Find where the given text appears and provide that cell's center as [X, Y] coordinate. 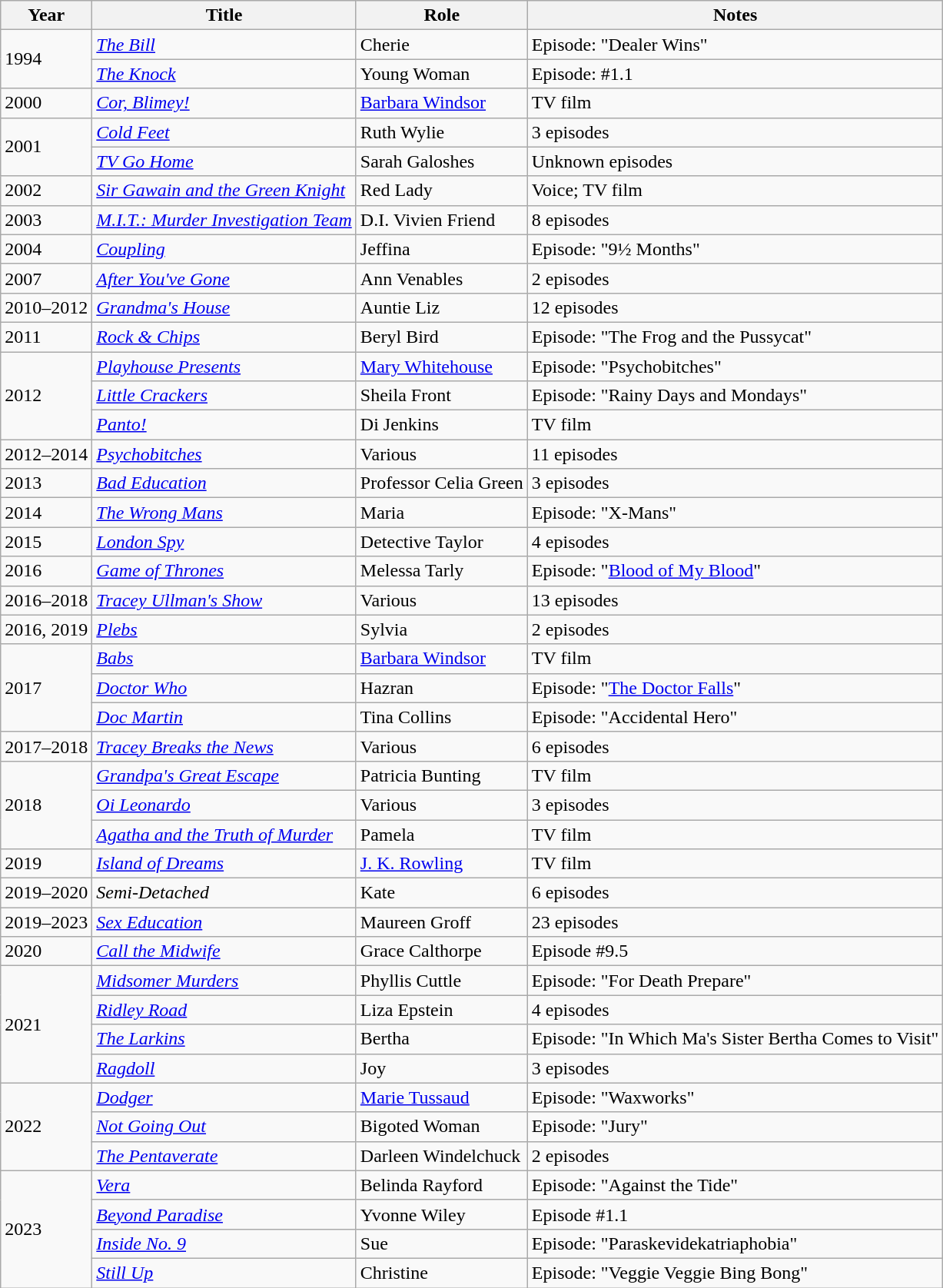
Coupling [224, 249]
1994 [46, 59]
Sex Education [224, 922]
2003 [46, 220]
Hazran [441, 688]
2007 [46, 278]
Professor Celia Green [441, 483]
Notes [735, 15]
2019–2023 [46, 922]
2002 [46, 191]
Grandpa's Great Escape [224, 775]
Grace Calthorpe [441, 951]
Rock & Chips [224, 337]
2011 [46, 337]
Game of Thrones [224, 571]
Bigoted Woman [441, 1127]
Patricia Bunting [441, 775]
Darleen Windelchuck [441, 1156]
Episode: "Paraskevidekatriaphobia" [735, 1243]
Episode #9.5 [735, 951]
Cold Feet [224, 132]
Beryl Bird [441, 337]
Beyond Paradise [224, 1214]
The Pentaverate [224, 1156]
12 episodes [735, 307]
2017 [46, 688]
2019 [46, 864]
Yvonne Wiley [441, 1214]
Belinda Rayford [441, 1185]
2018 [46, 805]
2016 [46, 571]
Island of Dreams [224, 864]
Liza Epstein [441, 1010]
TV Go Home [224, 161]
Bertha [441, 1039]
Agatha and the Truth of Murder [224, 834]
Not Going Out [224, 1127]
Ridley Road [224, 1010]
Maria [441, 513]
Ann Venables [441, 278]
Doctor Who [224, 688]
Doc Martin [224, 717]
2020 [46, 951]
Tracey Breaks the News [224, 746]
Vera [224, 1185]
2013 [46, 483]
Tracey Ullman's Show [224, 600]
Episode: "In Which Ma's Sister Bertha Comes to Visit" [735, 1039]
Episode #1.1 [735, 1214]
London Spy [224, 542]
Episode: "The Frog and the Pussycat" [735, 337]
2012–2014 [46, 454]
Sir Gawain and the Green Knight [224, 191]
Auntie Liz [441, 307]
Playhouse Presents [224, 367]
Episode: #1.1 [735, 74]
2014 [46, 513]
2021 [46, 1024]
Sue [441, 1243]
Plebs [224, 629]
Episode: "For Death Prepare" [735, 981]
2000 [46, 103]
2016, 2019 [46, 629]
Jeffina [441, 249]
Title [224, 15]
Episode: "Psychobitches" [735, 367]
8 episodes [735, 220]
2019–2020 [46, 893]
The Knock [224, 74]
Unknown episodes [735, 161]
2001 [46, 147]
2023 [46, 1229]
11 episodes [735, 454]
After You've Gone [224, 278]
The Wrong Mans [224, 513]
Cor, Blimey! [224, 103]
2010–2012 [46, 307]
Little Crackers [224, 396]
Episode: "Rainy Days and Mondays" [735, 396]
The Larkins [224, 1039]
13 episodes [735, 600]
Ragdoll [224, 1068]
2017–2018 [46, 746]
Joy [441, 1068]
Episode: "Against the Tide" [735, 1185]
Episode: "Waxworks" [735, 1097]
Inside No. 9 [224, 1243]
Cherie [441, 45]
Still Up [224, 1273]
M.I.T.: Murder Investigation Team [224, 220]
J. K. Rowling [441, 864]
The Bill [224, 45]
Voice; TV film [735, 191]
Young Woman [441, 74]
Babs [224, 659]
D.I. Vivien Friend [441, 220]
Kate [441, 893]
Sheila Front [441, 396]
Oi Leonardo [224, 805]
23 episodes [735, 922]
Ruth Wylie [441, 132]
Di Jenkins [441, 425]
Semi-Detached [224, 893]
Mary Whitehouse [441, 367]
Pamela [441, 834]
2004 [46, 249]
Episode: "9½ Months" [735, 249]
Christine [441, 1273]
Sylvia [441, 629]
Episode: "X-Mans" [735, 513]
Midsomer Murders [224, 981]
Bad Education [224, 483]
Episode: "Accidental Hero" [735, 717]
Melessa Tarly [441, 571]
Psychobitches [224, 454]
2022 [46, 1127]
Episode: "The Doctor Falls" [735, 688]
Red Lady [441, 191]
Marie Tussaud [441, 1097]
Call the Midwife [224, 951]
2015 [46, 542]
Detective Taylor [441, 542]
Episode: "Jury" [735, 1127]
Episode: "Dealer Wins" [735, 45]
2012 [46, 396]
Episode: "Veggie Veggie Bing Bong" [735, 1273]
Sarah Galoshes [441, 161]
Role [441, 15]
2016–2018 [46, 600]
Tina Collins [441, 717]
Panto! [224, 425]
Year [46, 15]
Phyllis Cuttle [441, 981]
Grandma's House [224, 307]
Dodger [224, 1097]
Episode: "Blood of My Blood" [735, 571]
Maureen Groff [441, 922]
